Pinpoint the cell where the given text exists, returning its [X, Y] midpoint coordinate. 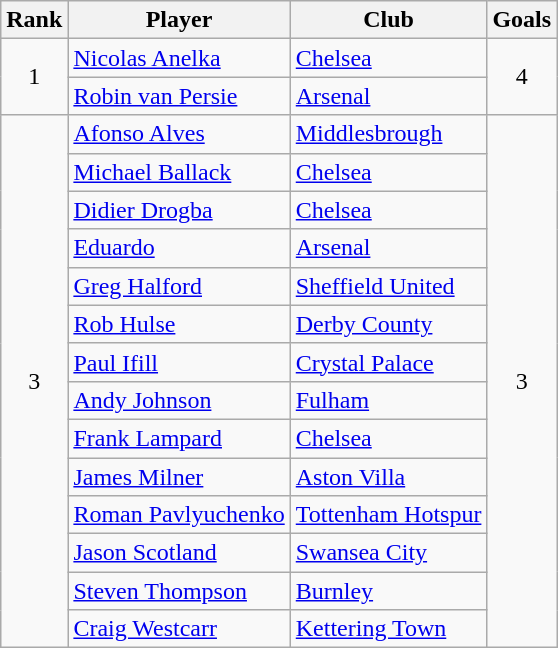
Nicolas Anelka [179, 58]
Michael Ballack [179, 172]
Player [179, 20]
Afonso Alves [179, 134]
Swansea City [388, 553]
Craig Westcarr [179, 629]
Jason Scotland [179, 553]
Crystal Palace [388, 362]
Robin van Persie [179, 96]
Tottenham Hotspur [388, 515]
Burnley [388, 591]
Didier Drogba [179, 210]
Roman Pavlyuchenko [179, 515]
Steven Thompson [179, 591]
Middlesbrough [388, 134]
4 [522, 77]
Rob Hulse [179, 324]
Goals [522, 20]
Fulham [388, 400]
1 [34, 77]
Paul Ifill [179, 362]
Derby County [388, 324]
Eduardo [179, 248]
Club [388, 20]
Kettering Town [388, 629]
Andy Johnson [179, 400]
Aston Villa [388, 477]
James Milner [179, 477]
Frank Lampard [179, 438]
Rank [34, 20]
Sheffield United [388, 286]
Greg Halford [179, 286]
